Extract the [x, y] coordinate from the center of the cell holding the provided text.  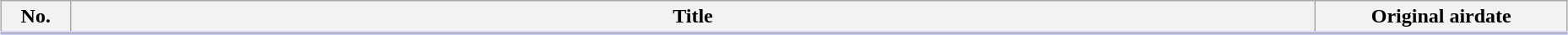
No. [35, 17]
Original airdate [1441, 17]
Title [693, 17]
